Capture the cell that displays the provided text and extract its [x, y] central coordinate. 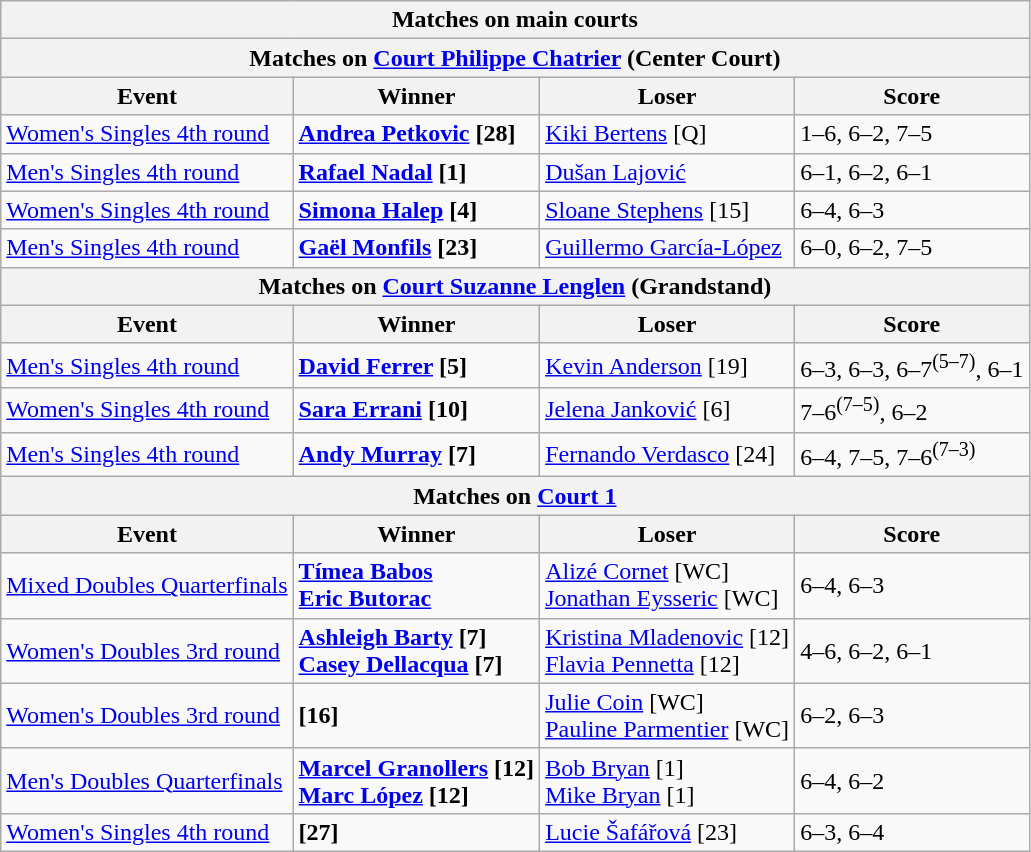
[27] [416, 832]
Mixed Doubles Quarterfinals [147, 586]
6–3, 6–4 [912, 832]
Kiki Bertens [Q] [668, 134]
Marcel Granollers [12] Marc López [12] [416, 780]
Matches on Court Suzanne Lenglen (Grandstand) [515, 286]
Ashleigh Barty [7] Casey Dellacqua [7] [416, 650]
Julie Coin [WC] Pauline Parmentier [WC] [668, 716]
Sara Errani [10] [416, 410]
4–6, 6–2, 6–1 [912, 650]
Dušan Lajović [668, 172]
6–4, 7–5, 7–6(7–3) [912, 454]
Kristina Mladenovic [12] Flavia Pennetta [12] [668, 650]
[16] [416, 716]
Matches on Court 1 [515, 496]
1–6, 6–2, 7–5 [912, 134]
Kevin Anderson [19] [668, 366]
6–4, 6–2 [912, 780]
6–3, 6–3, 6–7(5–7), 6–1 [912, 366]
Jelena Janković [6] [668, 410]
6–0, 6–2, 7–5 [912, 248]
Guillermo García-López [668, 248]
Bob Bryan [1] Mike Bryan [1] [668, 780]
Tímea Babos Eric Butorac [416, 586]
Simona Halep [4] [416, 210]
Gaël Monfils [23] [416, 248]
Rafael Nadal [1] [416, 172]
6–2, 6–3 [912, 716]
Matches on main courts [515, 20]
Alizé Cornet [WC] Jonathan Eysseric [WC] [668, 586]
6–1, 6–2, 6–1 [912, 172]
Andrea Petkovic [28] [416, 134]
Matches on Court Philippe Chatrier (Center Court) [515, 58]
Sloane Stephens [15] [668, 210]
David Ferrer [5] [416, 366]
Men's Doubles Quarterfinals [147, 780]
Andy Murray [7] [416, 454]
7–6(7–5), 6–2 [912, 410]
Lucie Šafářová [23] [668, 832]
Fernando Verdasco [24] [668, 454]
